Capture the cell that displays the provided text and extract its (X, Y) central coordinate. 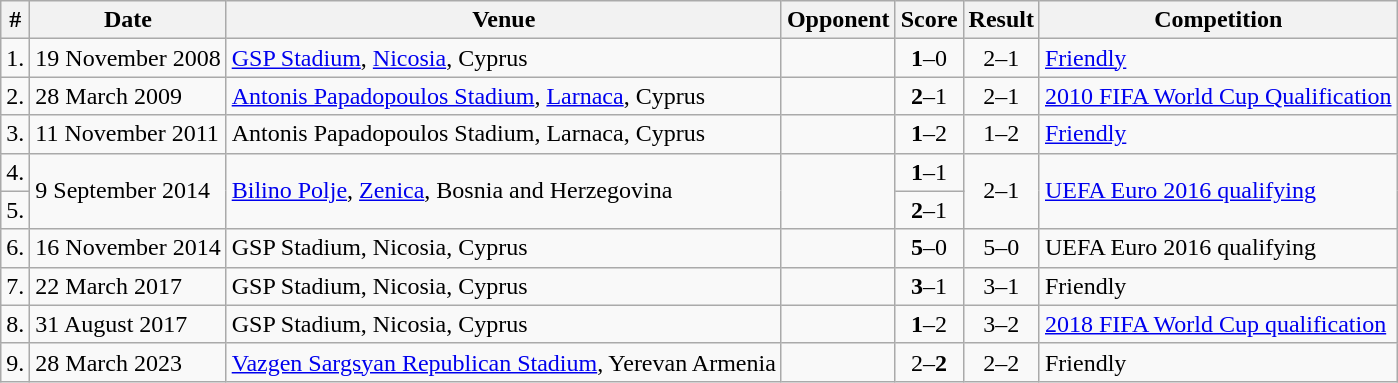
Competition (1218, 20)
22 March 2017 (128, 286)
5. (16, 210)
Vazgen Sargsyan Republican Stadium, Yerevan Armenia (504, 362)
3–2 (1001, 324)
9 September 2014 (128, 191)
31 August 2017 (128, 324)
8. (16, 324)
2010 FIFA World Cup Qualification (1218, 96)
1–1 (929, 172)
2018 FIFA World Cup qualification (1218, 324)
Score (929, 20)
Venue (504, 20)
9. (16, 362)
1. (16, 58)
3. (16, 134)
2. (16, 96)
28 March 2009 (128, 96)
4. (16, 172)
19 November 2008 (128, 58)
7. (16, 286)
16 November 2014 (128, 248)
# (16, 20)
Opponent (838, 20)
6. (16, 248)
Date (128, 20)
Bilino Polje, Zenica, Bosnia and Herzegovina (504, 191)
11 November 2011 (128, 134)
28 March 2023 (128, 362)
1–0 (929, 58)
Result (1001, 20)
